Capture the cell that displays the provided text and extract its [X, Y] central coordinate. 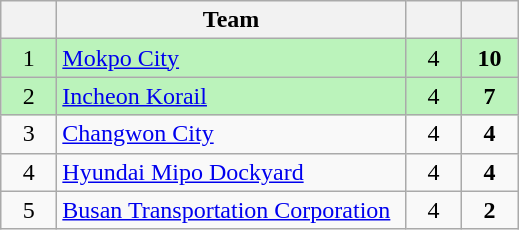
1 [29, 58]
Hyundai Mipo Dockyard [232, 172]
Team [232, 20]
10 [489, 58]
Busan Transportation Corporation [232, 210]
5 [29, 210]
Changwon City [232, 134]
Mokpo City [232, 58]
Incheon Korail [232, 96]
7 [489, 96]
3 [29, 134]
